Search for the cell housing the specified text and yield its [X, Y] center coordinate. 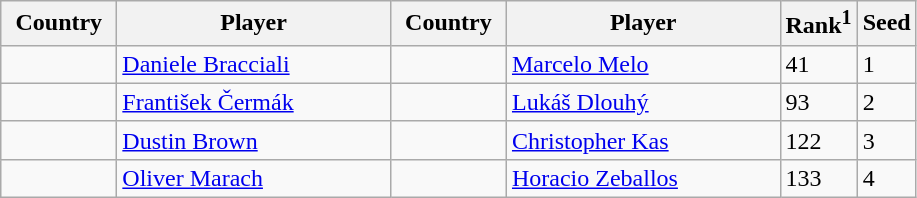
Rank1 [818, 24]
Oliver Marach [254, 178]
Marcelo Melo [643, 64]
4 [886, 178]
Christopher Kas [643, 140]
Horacio Zeballos [643, 178]
Dustin Brown [254, 140]
93 [818, 102]
133 [818, 178]
1 [886, 64]
František Čermák [254, 102]
3 [886, 140]
41 [818, 64]
122 [818, 140]
2 [886, 102]
Lukáš Dlouhý [643, 102]
Daniele Bracciali [254, 64]
Seed [886, 24]
